Return [X, Y] of the center of cell containing provided text 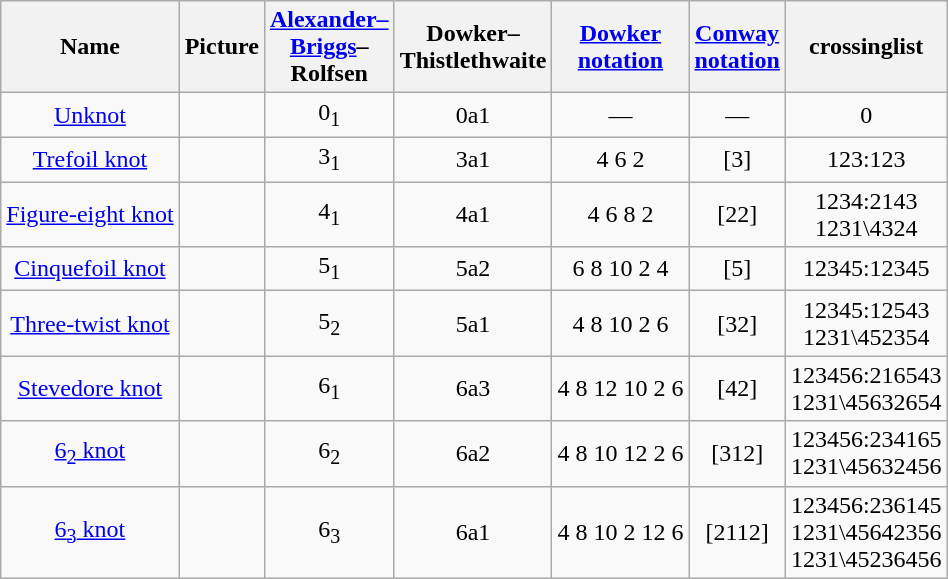
[22] [737, 214]
12345:125431231\452354 [866, 324]
01 [329, 115]
52 [329, 324]
62 [329, 454]
6a2 [473, 454]
Unknot [90, 115]
1234:21431231\4324 [866, 214]
62 knot [90, 454]
5a1 [473, 324]
crossinglist [866, 47]
[5] [737, 269]
123456:2341651231\45632456 [866, 454]
[2112] [737, 532]
123:123 [866, 159]
0 [866, 115]
51 [329, 269]
61 [329, 388]
Figure-eight knot [90, 214]
Three-twist knot [90, 324]
0a1 [473, 115]
Dowker notation [620, 47]
Trefoil knot [90, 159]
12345:12345 [866, 269]
[312] [737, 454]
Stevedore knot [90, 388]
63 [329, 532]
5a2 [473, 269]
41 [329, 214]
Dowker–Thistlethwaite [473, 47]
[32] [737, 324]
123456:2165431231\45632654 [866, 388]
3a1 [473, 159]
Conway notation [737, 47]
4 8 12 10 2 6 [620, 388]
4 6 8 2 [620, 214]
4a1 [473, 214]
[42] [737, 388]
4 8 10 12 2 6 [620, 454]
63 knot [90, 532]
Name [90, 47]
Alexander– Briggs–Rolfsen [329, 47]
4 6 2 [620, 159]
31 [329, 159]
4 8 10 2 6 [620, 324]
6a1 [473, 532]
4 8 10 2 12 6 [620, 532]
6 8 10 2 4 [620, 269]
6a3 [473, 388]
Picture [222, 47]
[3] [737, 159]
Cinquefoil knot [90, 269]
123456:2361451231\456423561231\45236456 [866, 532]
